From the cell containing the given text, extract its center point as [x, y] coordinate. 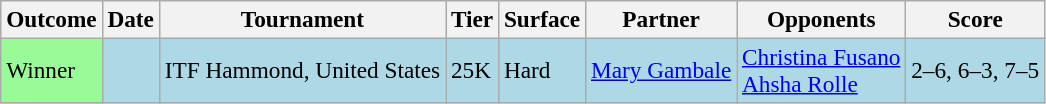
Opponents [822, 19]
Hard [542, 70]
Christina Fusano Ahsha Rolle [822, 70]
25K [472, 70]
Outcome [52, 19]
Partner [662, 19]
ITF Hammond, United States [302, 70]
Tier [472, 19]
Tournament [302, 19]
2–6, 6–3, 7–5 [976, 70]
Surface [542, 19]
Mary Gambale [662, 70]
Score [976, 19]
Winner [52, 70]
Date [130, 19]
